Return [X, Y] of the center of cell containing provided text 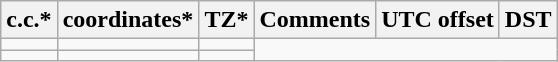
c.c.* [29, 20]
DST [528, 20]
Comments [315, 20]
coordinates* [128, 20]
UTC offset [438, 20]
TZ* [226, 20]
